For the text-containing cell, return its midpoint in [x, y] coordinate format. 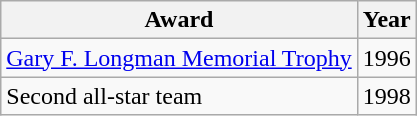
Second all-star team [179, 96]
Gary F. Longman Memorial Trophy [179, 58]
1998 [386, 96]
Award [179, 20]
Year [386, 20]
1996 [386, 58]
